Return (x, y) of the center of cell containing provided text 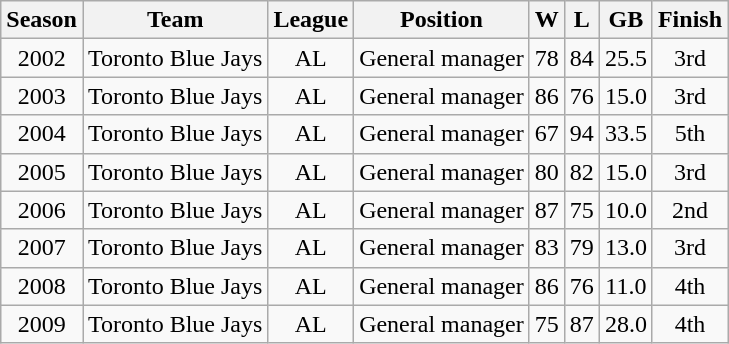
2006 (42, 210)
10.0 (626, 210)
L (582, 20)
84 (582, 58)
W (546, 20)
2005 (42, 172)
Team (174, 20)
79 (582, 248)
83 (546, 248)
82 (582, 172)
78 (546, 58)
5th (690, 134)
Season (42, 20)
2009 (42, 324)
28.0 (626, 324)
League (311, 20)
33.5 (626, 134)
2nd (690, 210)
2008 (42, 286)
25.5 (626, 58)
2007 (42, 248)
2004 (42, 134)
13.0 (626, 248)
Position (442, 20)
67 (546, 134)
Finish (690, 20)
GB (626, 20)
11.0 (626, 286)
2002 (42, 58)
2003 (42, 96)
80 (546, 172)
94 (582, 134)
